Return the [X, Y] coordinate for the center point of the cell that contains the specified text.  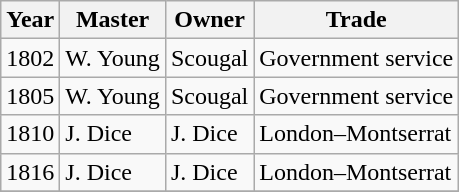
Owner [209, 20]
Trade [356, 20]
Master [113, 20]
1810 [30, 134]
Year [30, 20]
1802 [30, 58]
1816 [30, 172]
1805 [30, 96]
